From the cell containing the given text, extract its center point as (x, y) coordinate. 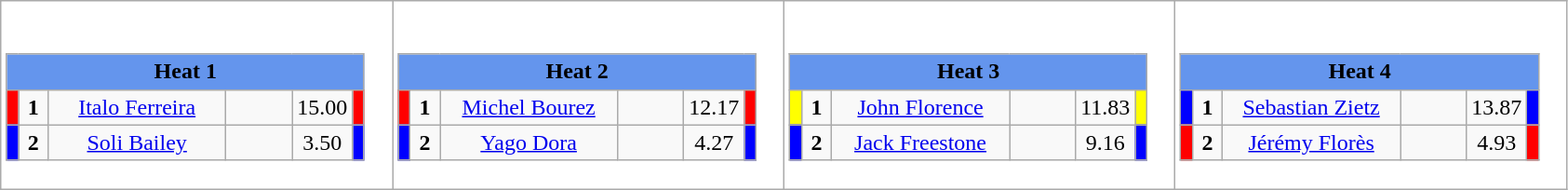
11.83 (1106, 107)
13.87 (1496, 107)
4.27 (715, 142)
Yago Dora (529, 142)
Heat 4 (1360, 72)
15.00 (322, 107)
Heat 4 1 Sebastian Zietz 13.87 2 Jérémy Florès 4.93 (1372, 95)
Michel Bourez (529, 107)
Jérémy Florès (1312, 142)
12.17 (715, 107)
Heat 1 (185, 72)
9.16 (1106, 142)
Jack Freestone (921, 142)
3.50 (322, 142)
Soli Bailey (138, 142)
Heat 2 1 Michel Bourez 12.17 2 Yago Dora 4.27 (588, 95)
4.93 (1496, 142)
John Florence (921, 107)
Heat 3 (968, 72)
Heat 3 1 John Florence 11.83 2 Jack Freestone 9.16 (980, 95)
Heat 1 1 Italo Ferreira 15.00 2 Soli Bailey 3.50 (197, 95)
Sebastian Zietz (1312, 107)
Heat 2 (577, 72)
Italo Ferreira (138, 107)
